Return the (x, y) coordinate for the center point of the cell that contains the specified text.  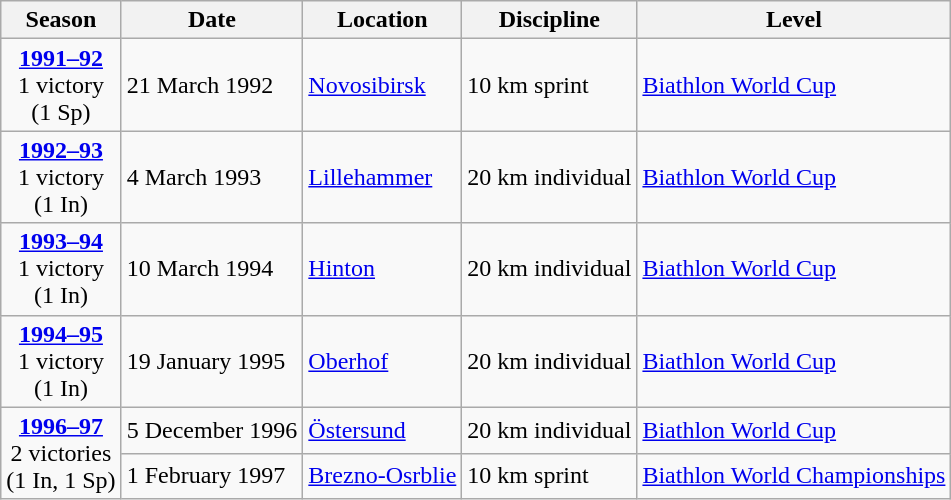
21 March 1992 (212, 85)
Brezno-Osrblie (382, 476)
Season (61, 20)
1996–97 2 victories (1 In, 1 Sp) (61, 453)
Östersund (382, 430)
Hinton (382, 269)
Discipline (550, 20)
1994–95 1 victory (1 In) (61, 361)
Date (212, 20)
Novosibirsk (382, 85)
1992–93 1 victory (1 In) (61, 177)
Biathlon World Championships (794, 476)
1993–94 1 victory (1 In) (61, 269)
10 March 1994 (212, 269)
19 January 1995 (212, 361)
Location (382, 20)
1991–92 1 victory (1 Sp) (61, 85)
5 December 1996 (212, 430)
Lillehammer (382, 177)
Oberhof (382, 361)
4 March 1993 (212, 177)
Level (794, 20)
1 February 1997 (212, 476)
